Scan for the cell matching the given text and deliver its [X, Y] coordinate at center. 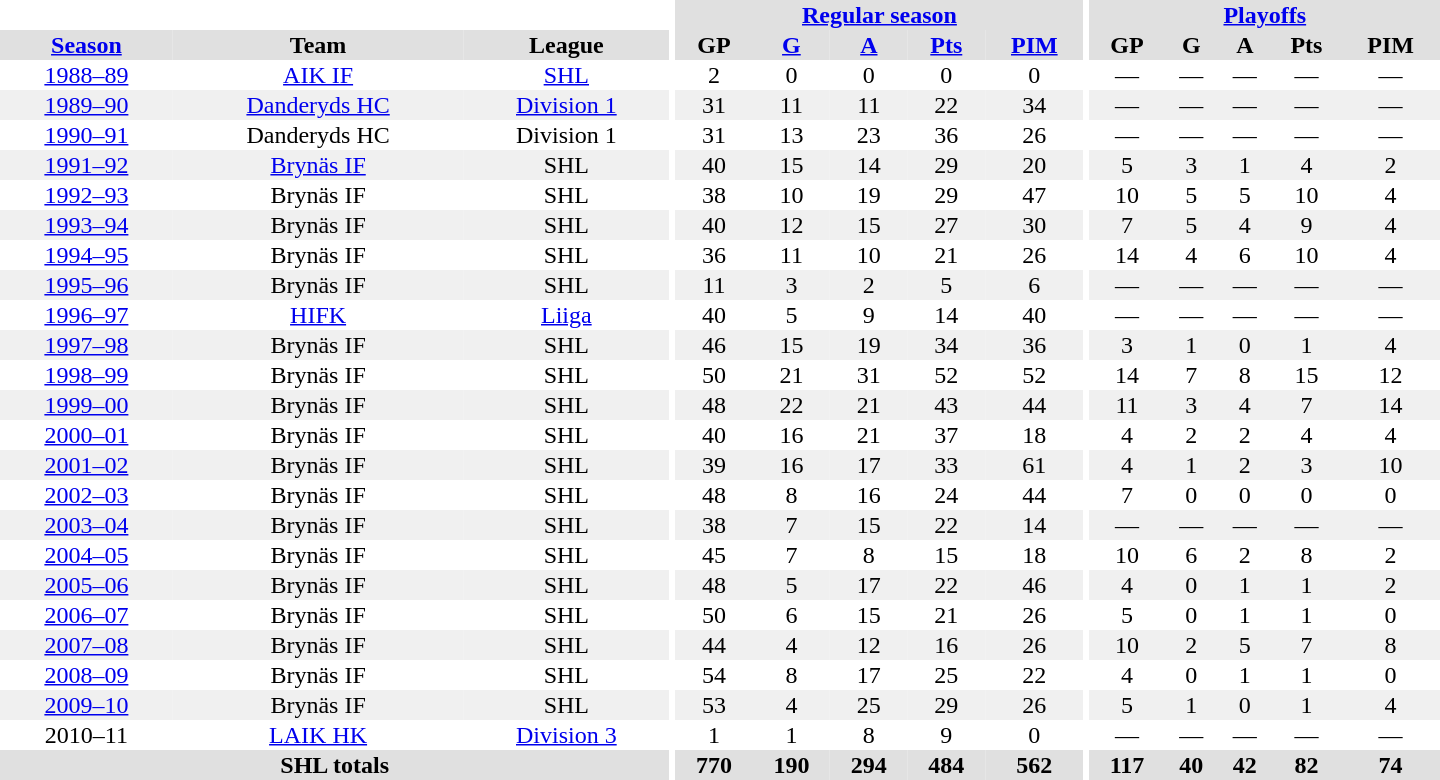
1989–90 [86, 105]
770 [714, 765]
League [566, 45]
20 [1034, 165]
23 [868, 135]
1991–92 [86, 165]
2006–07 [86, 615]
Division 3 [566, 735]
1998–99 [86, 375]
47 [1034, 195]
1992–93 [86, 195]
13 [792, 135]
2004–05 [86, 555]
2007–08 [86, 645]
HIFK [318, 315]
1997–98 [86, 345]
30 [1034, 225]
1993–94 [86, 225]
Regular season [879, 15]
294 [868, 765]
2010–11 [86, 735]
1988–89 [86, 75]
2008–09 [86, 675]
SHL totals [334, 765]
39 [714, 465]
53 [714, 705]
484 [946, 765]
1996–97 [86, 315]
54 [714, 675]
1990–91 [86, 135]
45 [714, 555]
LAIK HK [318, 735]
82 [1306, 765]
1994–95 [86, 255]
562 [1034, 765]
43 [946, 405]
117 [1128, 765]
33 [946, 465]
2000–01 [86, 435]
61 [1034, 465]
Liiga [566, 315]
Team [318, 45]
74 [1390, 765]
2005–06 [86, 585]
1999–00 [86, 405]
2009–10 [86, 705]
190 [792, 765]
24 [946, 495]
2001–02 [86, 465]
27 [946, 225]
Season [86, 45]
2002–03 [86, 495]
37 [946, 435]
AIK IF [318, 75]
1995–96 [86, 285]
42 [1245, 765]
Playoffs [1265, 15]
2003–04 [86, 525]
